Identify which cell holds the provided text, then report its [X, Y] central coordinate. 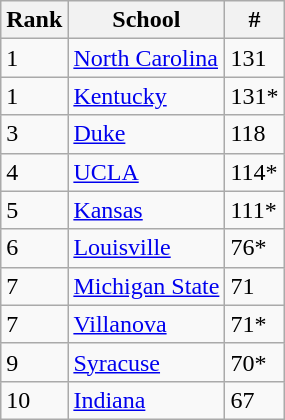
Rank [34, 20]
Syracuse [146, 362]
4 [34, 172]
Villanova [146, 324]
North Carolina [146, 58]
6 [34, 248]
114* [254, 172]
10 [34, 400]
9 [34, 362]
76* [254, 248]
Duke [146, 134]
131 [254, 58]
67 [254, 400]
Kentucky [146, 96]
School [146, 20]
Louisville [146, 248]
# [254, 20]
71 [254, 286]
3 [34, 134]
5 [34, 210]
118 [254, 134]
UCLA [146, 172]
Michigan State [146, 286]
71* [254, 324]
Kansas [146, 210]
Indiana [146, 400]
111* [254, 210]
131* [254, 96]
70* [254, 362]
